Capture the cell that displays the provided text and extract its (x, y) central coordinate. 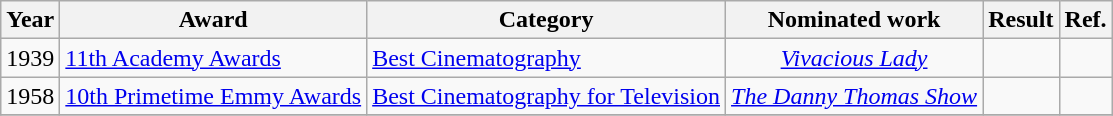
Category (546, 20)
The Danny Thomas Show (854, 96)
Result (1021, 20)
Award (214, 20)
1939 (30, 58)
11th Academy Awards (214, 58)
10th Primetime Emmy Awards (214, 96)
Year (30, 20)
Nominated work (854, 20)
Vivacious Lady (854, 58)
Best Cinematography (546, 58)
Ref. (1086, 20)
1958 (30, 96)
Best Cinematography for Television (546, 96)
